Capture the cell that displays the provided text and extract its [x, y] central coordinate. 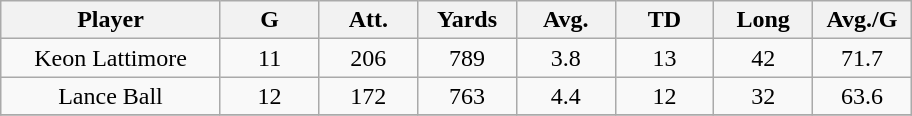
71.7 [862, 58]
TD [664, 20]
11 [270, 58]
789 [468, 58]
13 [664, 58]
Long [764, 20]
172 [368, 96]
Player [110, 20]
63.6 [862, 96]
3.8 [566, 58]
32 [764, 96]
Yards [468, 20]
206 [368, 58]
763 [468, 96]
Keon Lattimore [110, 58]
Att. [368, 20]
Avg./G [862, 20]
4.4 [566, 96]
Lance Ball [110, 96]
42 [764, 58]
G [270, 20]
Avg. [566, 20]
